Pinpoint the cell where the given text exists, returning its (X, Y) midpoint coordinate. 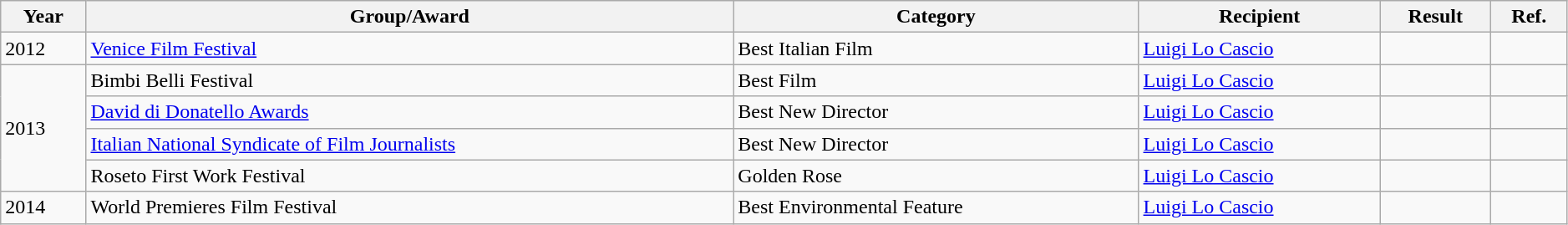
2014 (43, 207)
Golden Rose (936, 176)
Category (936, 17)
David di Donatello Awards (409, 112)
Group/Award (409, 17)
Venice Film Festival (409, 49)
Roseto First Work Festival (409, 176)
Result (1435, 17)
Best Film (936, 80)
Recipient (1260, 17)
Best Italian Film (936, 49)
Italian National Syndicate of Film Journalists (409, 144)
2012 (43, 49)
Ref. (1529, 17)
2013 (43, 128)
Best Environmental Feature (936, 207)
Year (43, 17)
World Premieres Film Festival (409, 207)
Bimbi Belli Festival (409, 80)
